Scan for the cell matching the given text and deliver its (x, y) coordinate at center. 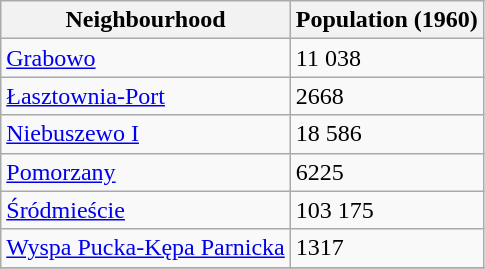
Niebuszewo I (146, 134)
18 586 (386, 134)
1317 (386, 248)
Łasztownia-Port (146, 96)
Neighbourhood (146, 20)
Wyspa Pucka-Kępa Parnicka (146, 248)
Population (1960) (386, 20)
11 038 (386, 58)
103 175 (386, 210)
Pomorzany (146, 172)
2668 (386, 96)
6225 (386, 172)
Śródmieście (146, 210)
Grabowo (146, 58)
